Detect which cell encompasses the target text, then output its (x, y) center coordinate. 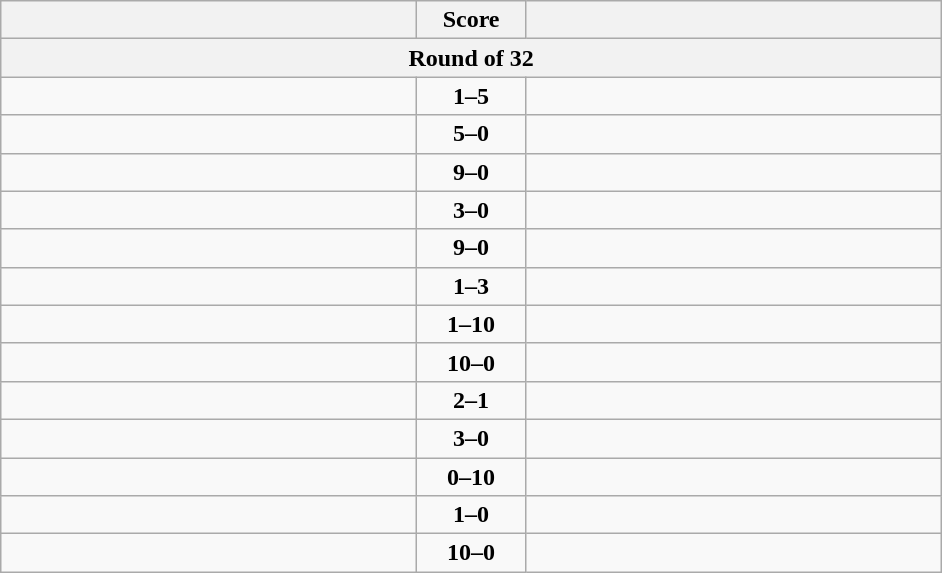
2–1 (472, 400)
5–0 (472, 134)
0–10 (472, 477)
1–10 (472, 324)
1–0 (472, 515)
1–5 (472, 96)
Score (472, 20)
1–3 (472, 286)
Round of 32 (472, 58)
